Scan for the cell matching the given text and deliver its (X, Y) coordinate at center. 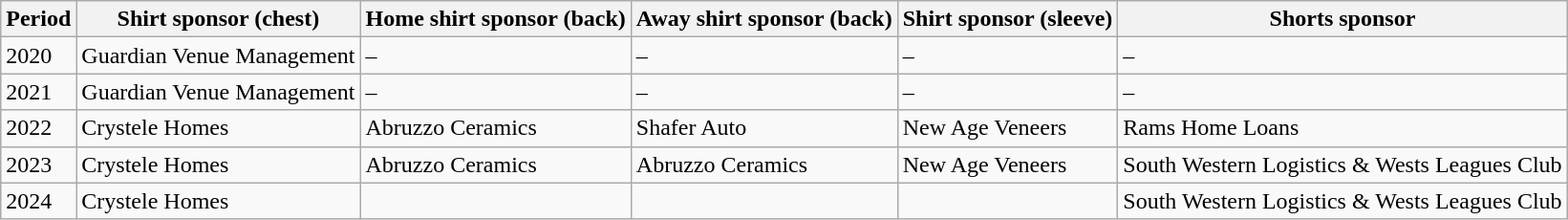
Shorts sponsor (1342, 19)
2020 (38, 55)
2023 (38, 165)
2022 (38, 128)
Period (38, 19)
Shirt sponsor (chest) (218, 19)
Shafer Auto (764, 128)
2021 (38, 92)
Away shirt sponsor (back) (764, 19)
Shirt sponsor (sleeve) (1007, 19)
Rams Home Loans (1342, 128)
2024 (38, 201)
Home shirt sponsor (back) (495, 19)
